Output the (x, y) coordinate of the center of the cell containing the given text.  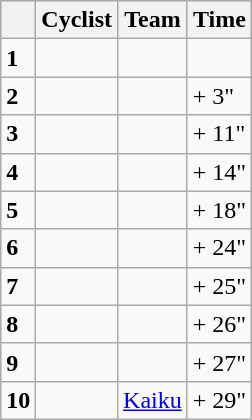
+ 3" (219, 96)
9 (18, 362)
Time (219, 20)
+ 24" (219, 248)
4 (18, 172)
2 (18, 96)
+ 27" (219, 362)
+ 26" (219, 324)
Kaiku (153, 400)
+ 14" (219, 172)
+ 25" (219, 286)
6 (18, 248)
+ 11" (219, 134)
Cyclist (77, 20)
+ 29" (219, 400)
Team (153, 20)
7 (18, 286)
8 (18, 324)
10 (18, 400)
3 (18, 134)
1 (18, 58)
+ 18" (219, 210)
5 (18, 210)
